Search for the cell housing the specified text and yield its [X, Y] center coordinate. 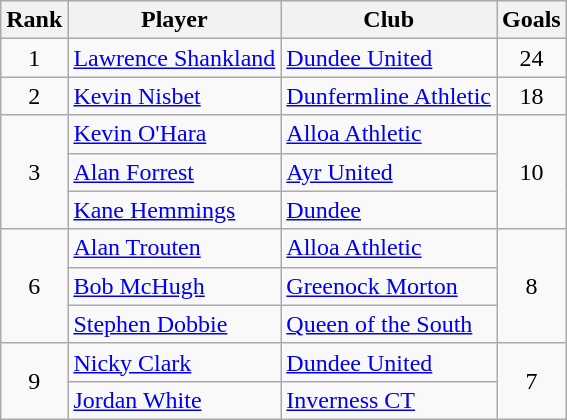
8 [531, 286]
7 [531, 381]
Greenock Morton [389, 286]
18 [531, 96]
Goals [531, 20]
Stephen Dobbie [174, 324]
Ayr United [389, 172]
2 [34, 96]
Lawrence Shankland [174, 58]
Nicky Clark [174, 362]
1 [34, 58]
Kevin Nisbet [174, 96]
24 [531, 58]
Player [174, 20]
Jordan White [174, 400]
Kane Hemmings [174, 210]
Alan Forrest [174, 172]
3 [34, 172]
6 [34, 286]
Dunfermline Athletic [389, 96]
Inverness CT [389, 400]
10 [531, 172]
Dundee [389, 210]
Rank [34, 20]
Alan Trouten [174, 248]
Club [389, 20]
Bob McHugh [174, 286]
9 [34, 381]
Queen of the South [389, 324]
Kevin O'Hara [174, 134]
